Scan for the cell matching the given text and deliver its (X, Y) coordinate at center. 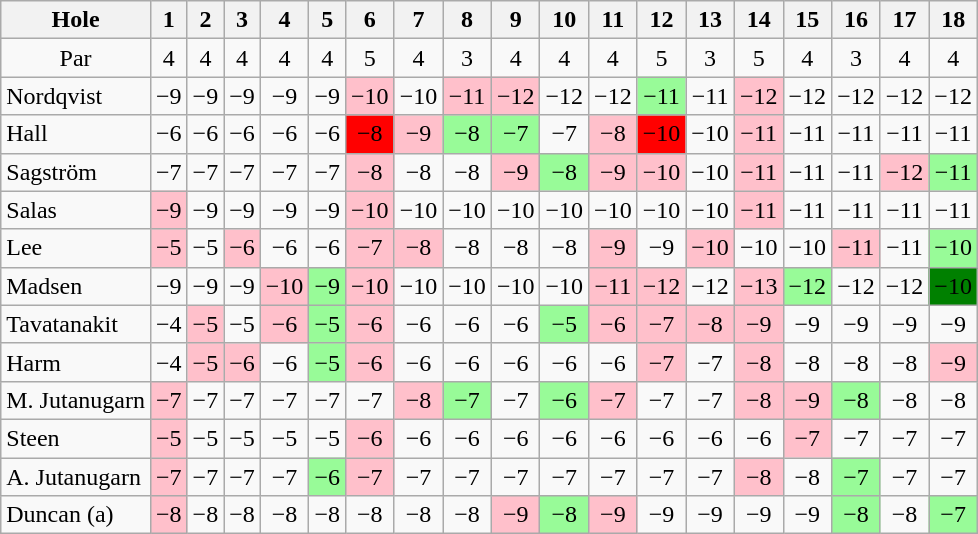
A. Jutanugarn (76, 477)
12 (662, 20)
16 (856, 20)
9 (516, 20)
6 (370, 20)
Hole (76, 20)
18 (954, 20)
1 (168, 20)
Sagström (76, 172)
Madsen (76, 286)
10 (564, 20)
Par (76, 58)
Duncan (a) (76, 515)
17 (904, 20)
2 (206, 20)
Lee (76, 248)
Nordqvist (76, 96)
13 (710, 20)
7 (418, 20)
15 (808, 20)
−13 (758, 286)
Tavatanakit (76, 324)
Salas (76, 210)
Harm (76, 362)
8 (468, 20)
11 (614, 20)
Hall (76, 134)
M. Jutanugarn (76, 400)
14 (758, 20)
Steen (76, 438)
